Return (X, Y) of the center of cell containing provided text 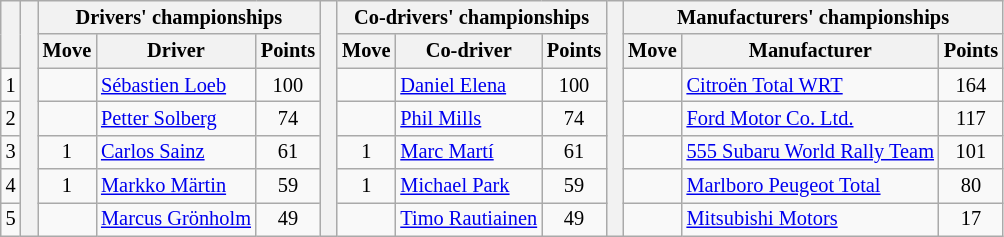
Timo Rautiainen (468, 219)
Daniel Elena (468, 85)
Manufacturers' championships (813, 17)
80 (971, 186)
Manufacturer (810, 51)
Petter Solberg (176, 118)
101 (971, 152)
Marlboro Peugeot Total (810, 186)
5 (11, 219)
555 Subaru World Rally Team (810, 152)
Marc Martí (468, 152)
Carlos Sainz (176, 152)
Mitsubishi Motors (810, 219)
117 (971, 118)
Michael Park (468, 186)
2 (11, 118)
Ford Motor Co. Ltd. (810, 118)
164 (971, 85)
Citroën Total WRT (810, 85)
Co-driver (468, 51)
Co-drivers' championships (472, 17)
Sébastien Loeb (176, 85)
4 (11, 186)
Driver (176, 51)
17 (971, 219)
3 (11, 152)
Phil Mills (468, 118)
Marcus Grönholm (176, 219)
Drivers' championships (179, 17)
Markko Märtin (176, 186)
